Return [x, y] of the center of cell containing provided text 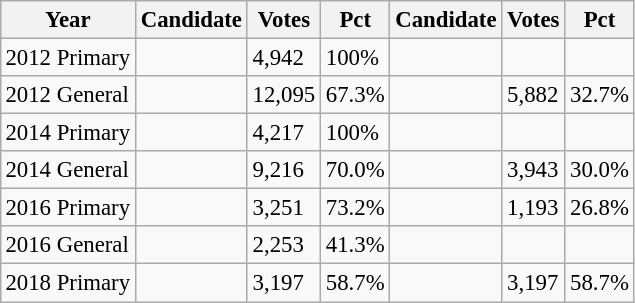
Year [68, 20]
1,193 [534, 208]
2014 General [68, 170]
32.7% [600, 95]
73.2% [356, 208]
4,217 [284, 133]
2012 Primary [68, 57]
12,095 [284, 95]
2014 Primary [68, 133]
3,251 [284, 208]
2016 Primary [68, 208]
2018 Primary [68, 283]
5,882 [534, 95]
2016 General [68, 245]
3,943 [534, 170]
2012 General [68, 95]
41.3% [356, 245]
26.8% [600, 208]
2,253 [284, 245]
67.3% [356, 95]
30.0% [600, 170]
4,942 [284, 57]
9,216 [284, 170]
70.0% [356, 170]
